Determine the [x, y] coordinate at the center of the cell enclosing the given text.  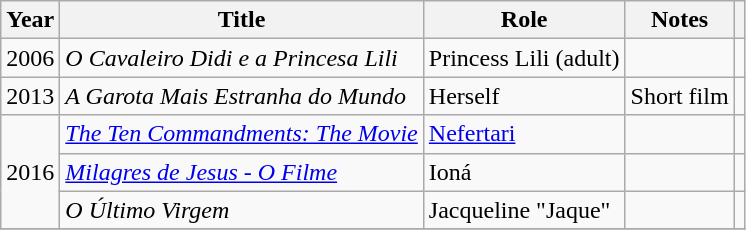
The Ten Commandments: The Movie [242, 134]
Milagres de Jesus - O Filme [242, 172]
O Cavaleiro Didi e a Princesa Lili [242, 58]
Nefertari [524, 134]
Year [30, 20]
Short film [680, 96]
Jacqueline "Jaque" [524, 210]
Ioná [524, 172]
A Garota Mais Estranha do Mundo [242, 96]
O Último Virgem [242, 210]
Herself [524, 96]
2016 [30, 172]
Title [242, 20]
Notes [680, 20]
Princess Lili (adult) [524, 58]
Role [524, 20]
2013 [30, 96]
2006 [30, 58]
